For the text-containing cell, return its midpoint in (x, y) coordinate format. 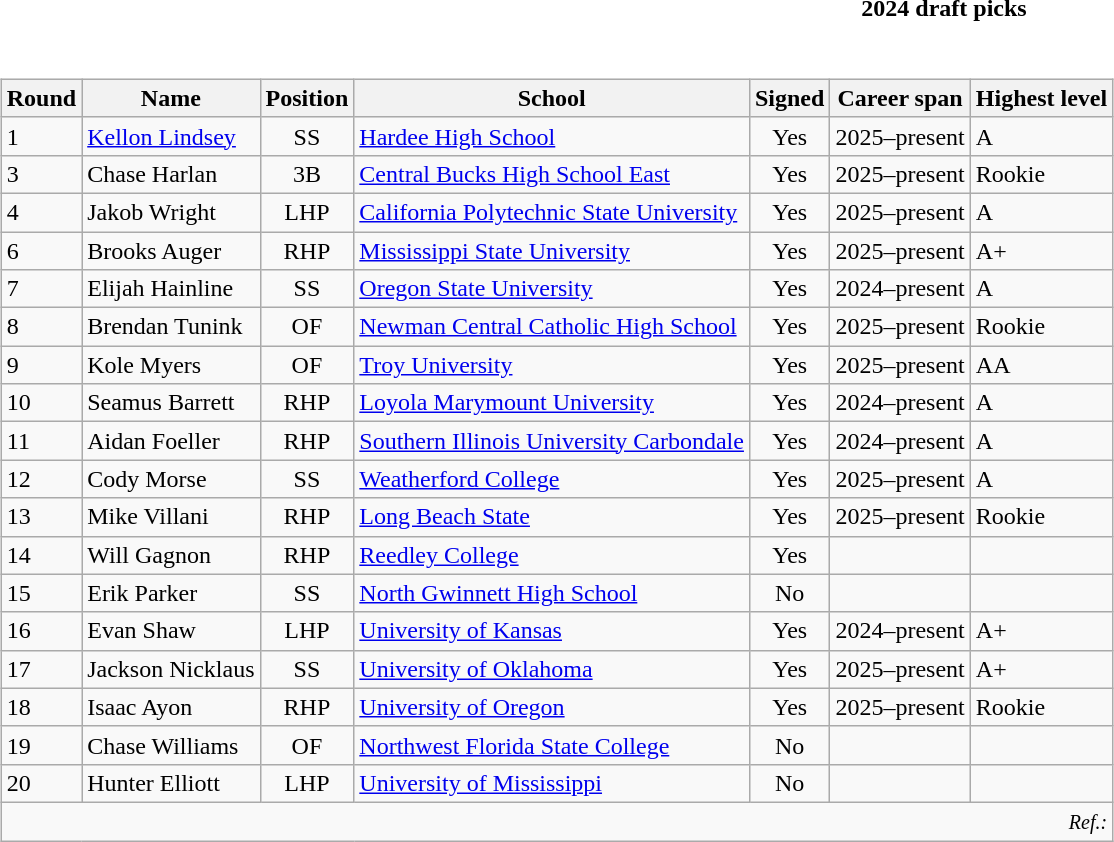
Elijah Hainline (171, 289)
Newman Central Catholic High School (552, 327)
20 (41, 783)
Central Bucks High School East (552, 174)
7 (41, 289)
Chase Harlan (171, 174)
Seamus Barrett (171, 403)
18 (41, 707)
Career span (900, 98)
15 (41, 593)
University of Oklahoma (552, 669)
Signed (789, 98)
Erik Parker (171, 593)
Evan Shaw (171, 631)
4 (41, 212)
Chase Williams (171, 745)
Hardee High School (552, 136)
Aidan Foeller (171, 441)
Hunter Elliott (171, 783)
9 (41, 365)
16 (41, 631)
University of Kansas (552, 631)
1 (41, 136)
Oregon State University (552, 289)
Kole Myers (171, 365)
Name (171, 98)
Loyola Marymount University (552, 403)
Troy University (552, 365)
Mississippi State University (552, 251)
8 (41, 327)
13 (41, 517)
University of Mississippi (552, 783)
California Polytechnic State University (552, 212)
Isaac Ayon (171, 707)
Northwest Florida State College (552, 745)
Mike Villani (171, 517)
North Gwinnett High School (552, 593)
14 (41, 555)
Cody Morse (171, 479)
School (552, 98)
Will Gagnon (171, 555)
University of Oregon (552, 707)
17 (41, 669)
Southern Illinois University Carbondale (552, 441)
Jakob Wright (171, 212)
12 (41, 479)
Highest level (1041, 98)
AA (1041, 365)
Ref.: (556, 821)
Position (307, 98)
3 (41, 174)
Brooks Auger (171, 251)
6 (41, 251)
Brendan Tunink (171, 327)
Kellon Lindsey (171, 136)
3B (307, 174)
Long Beach State (552, 517)
Weatherford College (552, 479)
Jackson Nicklaus (171, 669)
19 (41, 745)
10 (41, 403)
Round (41, 98)
11 (41, 441)
Reedley College (552, 555)
